Locate the cell with the specified text and output its [X, Y] center coordinate. 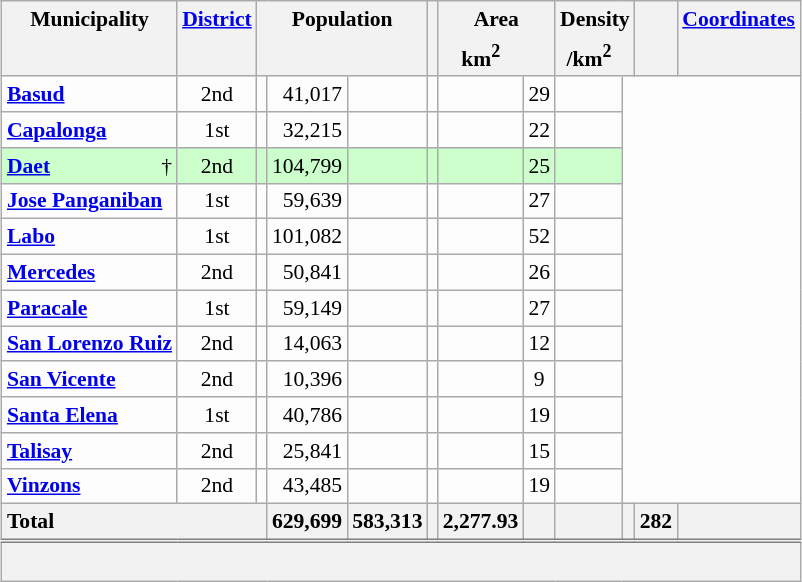
59,149 [307, 308]
50,841 [307, 272]
Total [134, 522]
22 [539, 130]
Jose Panganiban [90, 201]
San Vicente [90, 379]
Basud [90, 94]
† [152, 165]
Santa Elena [90, 415]
583,313 [387, 522]
Capalonga [90, 130]
Paracale [90, 308]
Mercedes [90, 272]
101,082 [307, 237]
59,639 [307, 201]
32,215 [307, 130]
9 [539, 379]
Coordinates [738, 18]
41,017 [307, 94]
Population [342, 18]
Vinzons [90, 486]
52 [539, 237]
29 [539, 94]
Talisay [90, 450]
629,699 [307, 522]
25 [539, 165]
Municipality [90, 18]
10,396 [307, 379]
Density [595, 18]
43,485 [307, 486]
15 [539, 450]
282 [656, 522]
km2 [481, 56]
25,841 [307, 450]
2,277.93 [481, 522]
San Lorenzo Ruiz [90, 344]
Area [496, 18]
12 [539, 344]
/km2 [588, 56]
40,786 [307, 415]
Daet [66, 165]
District [217, 18]
26 [539, 272]
14,063 [307, 344]
Labo [90, 237]
104,799 [307, 165]
